Extract the (X, Y) coordinate from the center of the cell holding the provided text.  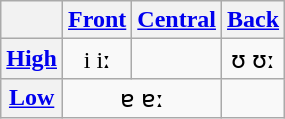
Front (98, 20)
Low (32, 98)
ɐ ɐː (142, 98)
i iː (98, 59)
High (32, 59)
Back (254, 20)
Central (177, 20)
ʊ ʊː (254, 59)
